Capture the cell that displays the provided text and extract its (x, y) central coordinate. 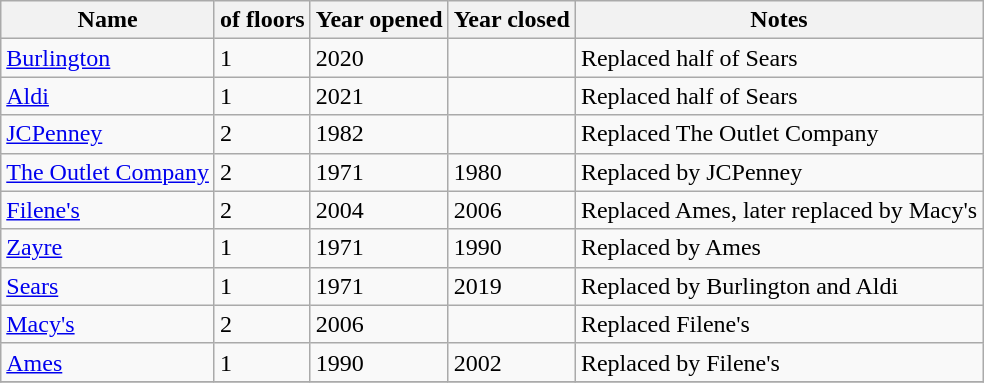
Replaced by JCPenney (778, 172)
Name (108, 20)
Year opened (379, 20)
Sears (108, 286)
Burlington (108, 58)
2021 (379, 96)
Aldi (108, 96)
Zayre (108, 248)
Replaced by Burlington and Aldi (778, 286)
Filene's (108, 210)
Replaced by Ames (778, 248)
2004 (379, 210)
1980 (512, 172)
2020 (379, 58)
Replaced Filene's (778, 324)
The Outlet Company (108, 172)
Notes (778, 20)
1982 (379, 134)
JCPenney (108, 134)
2019 (512, 286)
Replaced by Filene's (778, 362)
Replaced The Outlet Company (778, 134)
of floors (262, 20)
Macy's (108, 324)
2002 (512, 362)
Year closed (512, 20)
Replaced Ames, later replaced by Macy's (778, 210)
Ames (108, 362)
